Identify which cell holds the provided text, then report its (X, Y) central coordinate. 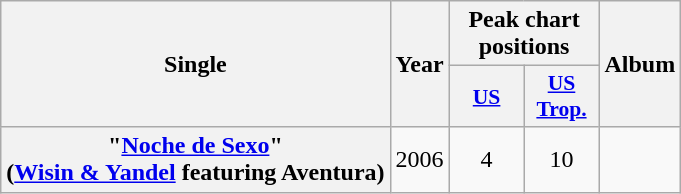
Album (640, 64)
US (486, 96)
USTrop. (562, 96)
2006 (420, 160)
Single (196, 64)
4 (486, 160)
Year (420, 64)
"Noche de Sexo" (Wisin & Yandel featuring Aventura) (196, 160)
10 (562, 160)
Peak chart positions (524, 34)
